Extract the (x, y) coordinate from the center of the cell holding the provided text.  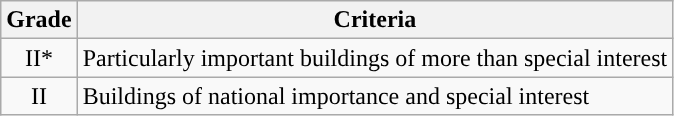
II* (39, 58)
Particularly important buildings of more than special interest (375, 58)
Buildings of national importance and special interest (375, 96)
II (39, 96)
Grade (39, 20)
Criteria (375, 20)
